Locate the cell with the specified text and output its (X, Y) center coordinate. 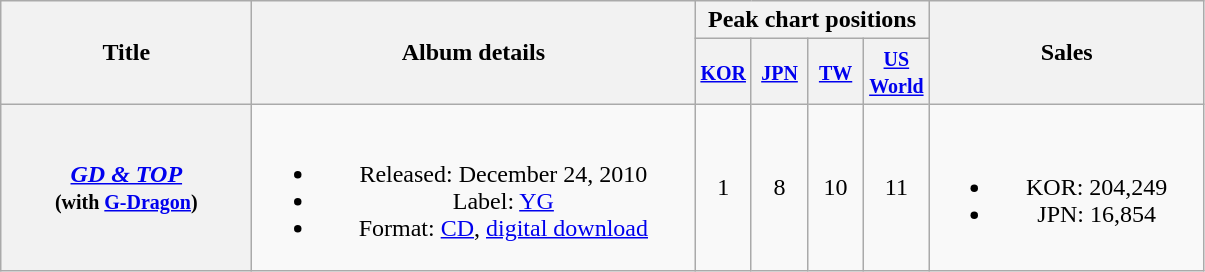
Album details (474, 52)
Peak chart positions (812, 20)
GD & TOP(with G-Dragon) (126, 188)
Sales (1066, 52)
KOR: 204,249JPN: 16,854 (1066, 188)
USWorld (897, 72)
Title (126, 52)
1 (724, 188)
Released: December 24, 2010Label: YGFormat: CD, digital download (474, 188)
10 (836, 188)
11 (897, 188)
KOR (724, 72)
8 (779, 188)
TW (836, 72)
JPN (779, 72)
